Scan for the cell matching the given text and deliver its [x, y] coordinate at center. 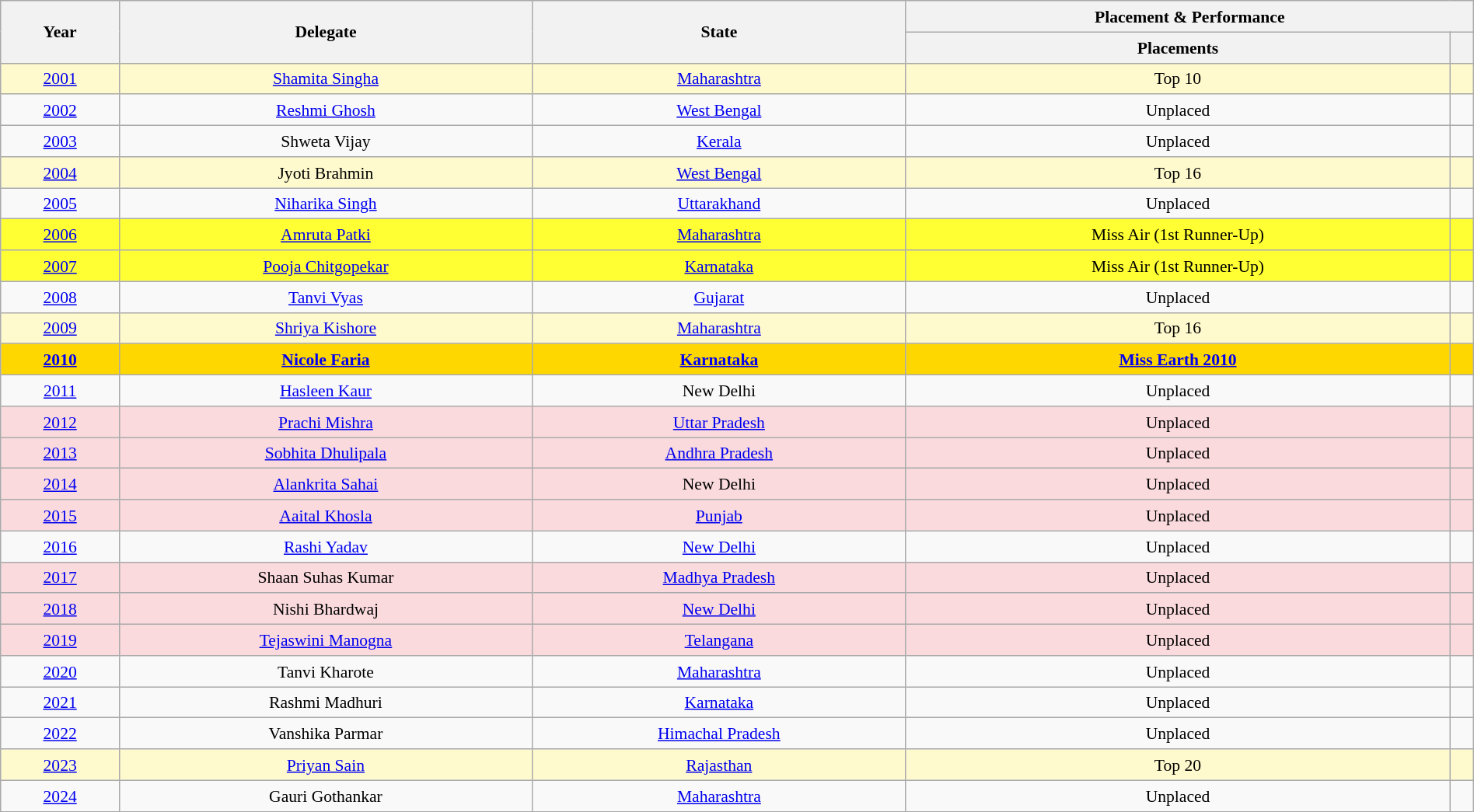
Year [61, 32]
Tanvi Vyas [327, 297]
2009 [61, 328]
2022 [61, 734]
Rashi Yadav [327, 546]
2014 [61, 484]
Punjab [718, 515]
Hasleen Kaur [327, 391]
Shaan Suhas Kumar [327, 577]
Pooja Chitgopekar [327, 266]
2004 [61, 173]
Rashmi Madhuri [327, 702]
2005 [61, 204]
2008 [61, 297]
Vanshika Parmar [327, 734]
2024 [61, 796]
2017 [61, 577]
2001 [61, 78]
2012 [61, 422]
Prachi Mishra [327, 422]
2013 [61, 453]
Tanvi Kharote [327, 671]
2010 [61, 360]
Delegate [327, 32]
Tejaswini Manogna [327, 640]
Rajasthan [718, 765]
2015 [61, 515]
2018 [61, 609]
Sobhita Dhulipala [327, 453]
2003 [61, 141]
Amruta Patki [327, 235]
Shamita Singha [327, 78]
Madhya Pradesh [718, 577]
Niharika Singh [327, 204]
Andhra Pradesh [718, 453]
Shriya Kishore [327, 328]
Gauri Gothankar [327, 796]
Telangana [718, 640]
State [718, 32]
Gujarat [718, 297]
Jyoti Brahmin [327, 173]
Himachal Pradesh [718, 734]
Placement & Performance [1189, 16]
Top 10 [1177, 78]
Kerala [718, 141]
2006 [61, 235]
Miss Earth 2010 [1177, 360]
Reshmi Ghosh [327, 110]
Uttar Pradesh [718, 422]
2021 [61, 702]
Priyan Sain [327, 765]
2019 [61, 640]
Uttarakhand [718, 204]
2002 [61, 110]
Placements [1177, 47]
Aaital Khosla [327, 515]
Nishi Bhardwaj [327, 609]
2011 [61, 391]
2023 [61, 765]
Alankrita Sahai [327, 484]
Shweta Vijay [327, 141]
2016 [61, 546]
2007 [61, 266]
2020 [61, 671]
Nicole Faria [327, 360]
Top 20 [1177, 765]
